Determine the (X, Y) coordinate at the center of the cell enclosing the given text.  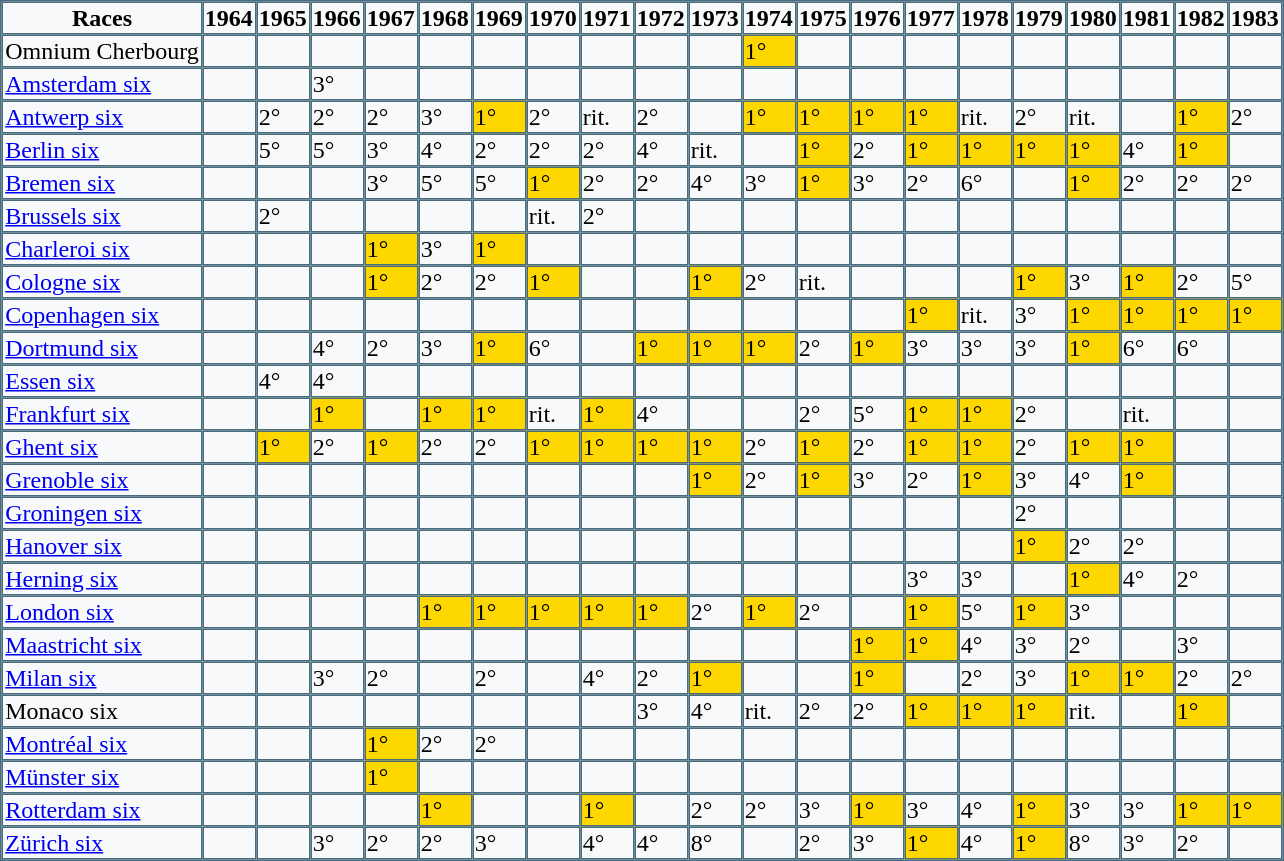
1981 (1147, 18)
1982 (1201, 18)
Cologne six (102, 282)
1979 (1039, 18)
Zürich six (102, 842)
Essen six (102, 380)
Races (102, 18)
1980 (1093, 18)
Omnium Cherbourg (102, 50)
Brussels six (102, 216)
1970 (553, 18)
Herning six (102, 578)
Monaco six (102, 710)
Dortmund six (102, 348)
Copenhagen six (102, 314)
1968 (445, 18)
Maastricht six (102, 644)
1974 (769, 18)
1964 (229, 18)
1976 (877, 18)
Charleroi six (102, 248)
1966 (337, 18)
1978 (985, 18)
1967 (391, 18)
Milan six (102, 678)
1983 (1255, 18)
1973 (715, 18)
Berlin six (102, 150)
Antwerp six (102, 116)
Grenoble six (102, 480)
Montréal six (102, 744)
Amsterdam six (102, 84)
1971 (607, 18)
1977 (931, 18)
1975 (823, 18)
1969 (499, 18)
Frankfurt six (102, 414)
Hanover six (102, 546)
Rotterdam six (102, 810)
Groningen six (102, 512)
1972 (661, 18)
1965 (283, 18)
London six (102, 612)
Ghent six (102, 446)
Bremen six (102, 182)
Münster six (102, 776)
